Output the (x, y) coordinate of the center of the cell containing the given text.  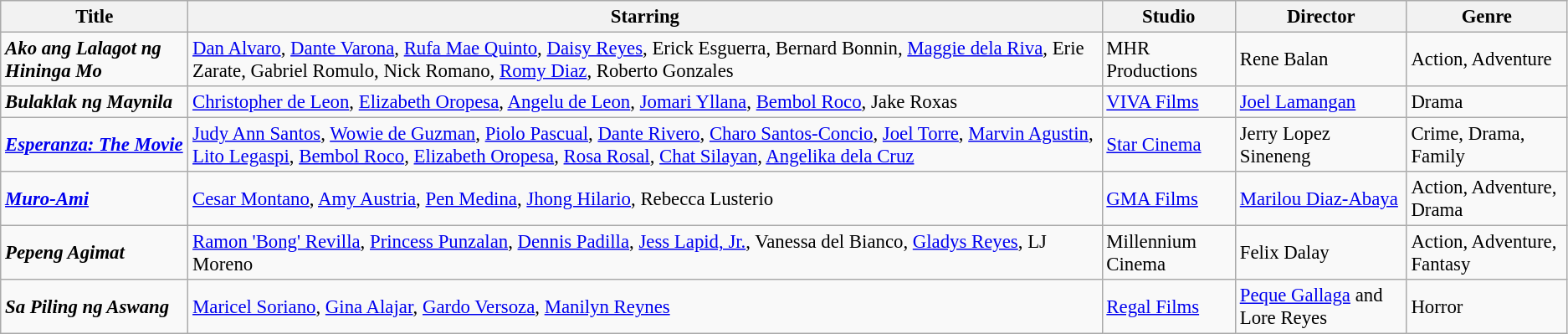
Crime, Drama, Family (1486, 146)
Director (1320, 17)
MHR Productions (1168, 60)
Action, Adventure, Fantasy (1486, 253)
Drama (1486, 102)
Bulaklak ng Maynila (95, 102)
Felix Dalay (1320, 253)
GMA Films (1168, 199)
Jerry Lopez Sineneng (1320, 146)
Peque Gallaga and Lore Reyes (1320, 306)
Rene Balan (1320, 60)
Cesar Montano, Amy Austria, Pen Medina, Jhong Hilario, Rebecca Lusterio (645, 199)
Action, Adventure (1486, 60)
Muro-Ami (95, 199)
Action, Adventure, Drama (1486, 199)
Sa Piling ng Aswang (95, 306)
Millennium Cinema (1168, 253)
Maricel Soriano, Gina Alajar, Gardo Versoza, Manilyn Reynes (645, 306)
Marilou Diaz-Abaya (1320, 199)
Regal Films (1168, 306)
Genre (1486, 17)
Christopher de Leon, Elizabeth Oropesa, Angelu de Leon, Jomari Yllana, Bembol Roco, Jake Roxas (645, 102)
Pepeng Agimat (95, 253)
Starring (645, 17)
Esperanza: The Movie (95, 146)
Horror (1486, 306)
Ako ang Lalagot ng Hininga Mo (95, 60)
Joel Lamangan (1320, 102)
Studio (1168, 17)
Star Cinema (1168, 146)
Ramon 'Bong' Revilla, Princess Punzalan, Dennis Padilla, Jess Lapid, Jr., Vanessa del Bianco, Gladys Reyes, LJ Moreno (645, 253)
Title (95, 17)
VIVA Films (1168, 102)
